Find where the given text appears and provide that cell's center as [X, Y] coordinate. 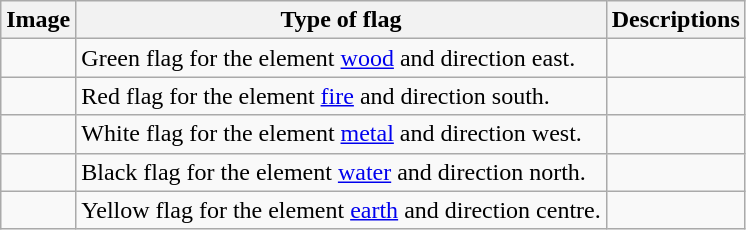
White flag for the element metal and direction west. [341, 134]
Type of flag [341, 20]
Black flag for the element water and direction north. [341, 172]
Red flag for the element fire and direction south. [341, 96]
Image [38, 20]
Descriptions [676, 20]
Yellow flag for the element earth and direction centre. [341, 210]
Green flag for the element wood and direction east. [341, 58]
